Determine the [x, y] coordinate at the center of the cell enclosing the given text.  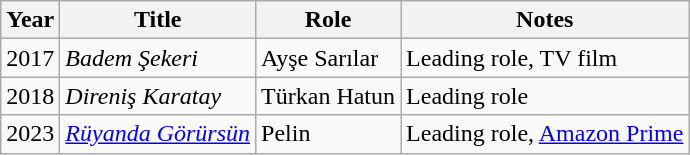
2018 [30, 96]
2017 [30, 58]
2023 [30, 134]
Türkan Hatun [328, 96]
Notes [545, 20]
Badem Şekeri [158, 58]
Pelin [328, 134]
Leading role, Amazon Prime [545, 134]
Title [158, 20]
Ayşe Sarılar [328, 58]
Leading role, TV film [545, 58]
Role [328, 20]
Leading role [545, 96]
Direniş Karatay [158, 96]
Year [30, 20]
Rüyanda Görürsün [158, 134]
